Output the [x, y] coordinate of the center of the cell containing the given text.  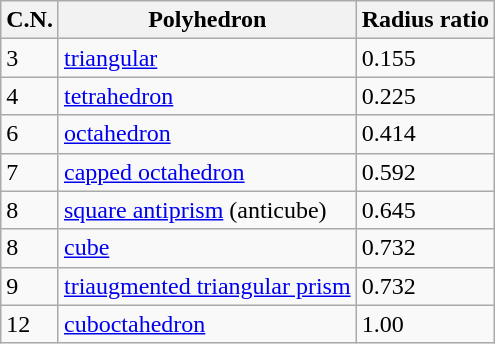
Polyhedron [207, 20]
Radius ratio [425, 20]
1.00 [425, 324]
triangular [207, 58]
0.592 [425, 172]
0.645 [425, 210]
7 [30, 172]
0.155 [425, 58]
4 [30, 96]
6 [30, 134]
cube [207, 248]
C.N. [30, 20]
tetrahedron [207, 96]
cuboctahedron [207, 324]
triaugmented triangular prism [207, 286]
octahedron [207, 134]
capped octahedron [207, 172]
0.414 [425, 134]
0.225 [425, 96]
3 [30, 58]
9 [30, 286]
square antiprism (anticube) [207, 210]
12 [30, 324]
